Locate the cell with the specified text and output its (X, Y) center coordinate. 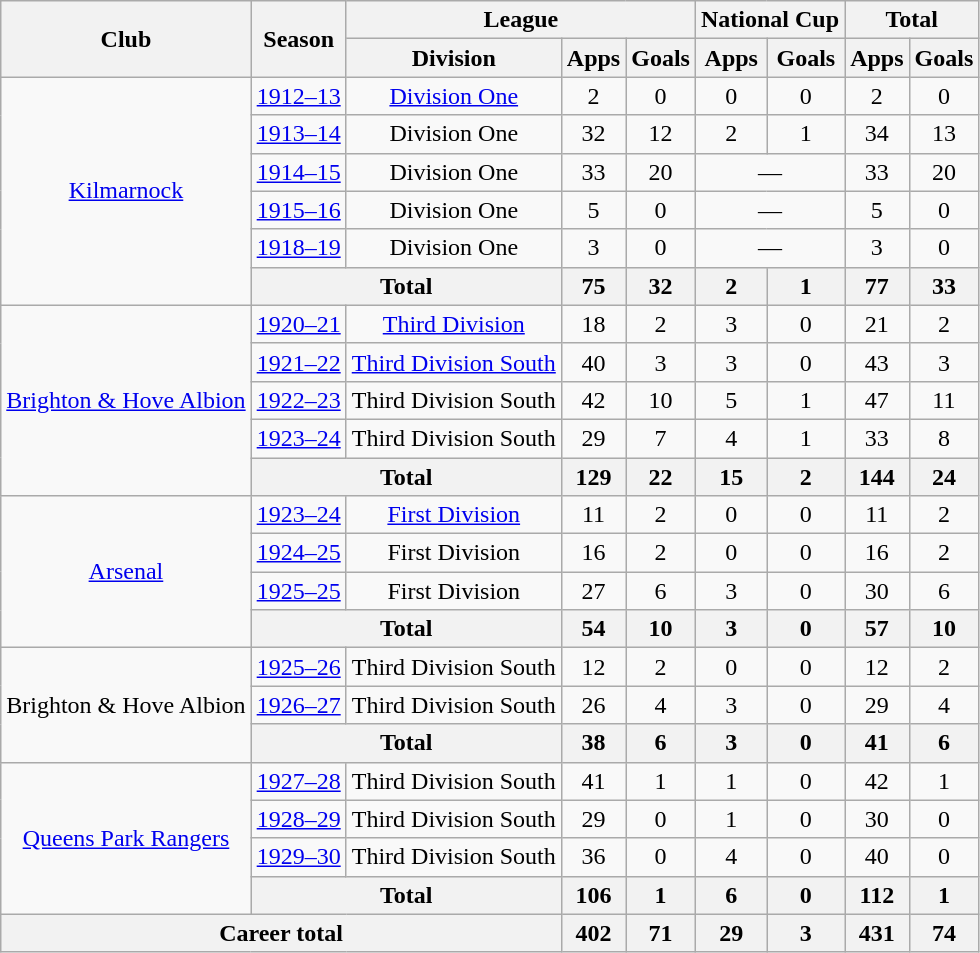
54 (593, 629)
Arsenal (126, 572)
34 (877, 134)
15 (731, 477)
Season (298, 39)
112 (877, 895)
League (520, 20)
1914–15 (298, 172)
1927–28 (298, 781)
1924–25 (298, 553)
1913–14 (298, 134)
77 (877, 286)
1920–21 (298, 324)
21 (877, 324)
22 (661, 477)
26 (593, 705)
Division (454, 58)
144 (877, 477)
47 (877, 400)
1918–19 (298, 248)
43 (877, 362)
38 (593, 743)
402 (593, 933)
106 (593, 895)
27 (593, 591)
24 (944, 477)
National Cup (770, 20)
57 (877, 629)
431 (877, 933)
129 (593, 477)
13 (944, 134)
1921–22 (298, 362)
75 (593, 286)
Kilmarnock (126, 191)
Club (126, 39)
1912–13 (298, 96)
36 (593, 857)
8 (944, 438)
18 (593, 324)
Career total (282, 933)
1922–23 (298, 400)
Queens Park Rangers (126, 838)
Third Division (454, 324)
1926–27 (298, 705)
74 (944, 933)
1925–25 (298, 591)
71 (661, 933)
1915–16 (298, 210)
7 (661, 438)
1928–29 (298, 819)
1929–30 (298, 857)
1925–26 (298, 667)
